From the cell containing the given text, extract its center point as [X, Y] coordinate. 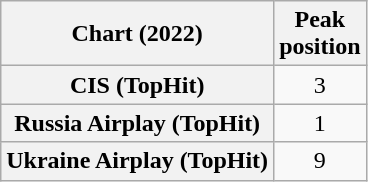
Ukraine Airplay (TopHit) [138, 161]
1 [320, 123]
CIS (TopHit) [138, 85]
Russia Airplay (TopHit) [138, 123]
9 [320, 161]
3 [320, 85]
Chart (2022) [138, 34]
Peakposition [320, 34]
